Scan for the cell matching the given text and deliver its [X, Y] coordinate at center. 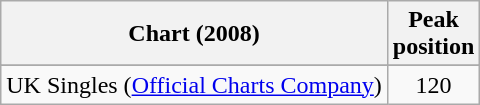
120 [433, 85]
Peakposition [433, 34]
UK Singles (Official Charts Company) [194, 85]
Chart (2008) [194, 34]
